Capture the cell that displays the provided text and extract its [x, y] central coordinate. 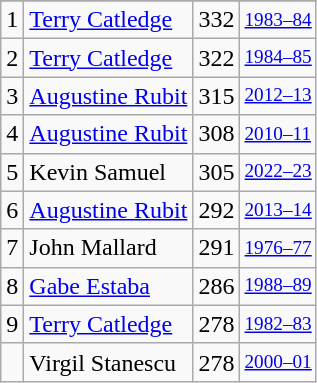
292 [216, 210]
8 [12, 286]
1 [12, 20]
2000–01 [278, 362]
322 [216, 58]
Kevin Samuel [108, 172]
6 [12, 210]
2022–23 [278, 172]
315 [216, 96]
5 [12, 172]
286 [216, 286]
4 [12, 134]
305 [216, 172]
Virgil Stanescu [108, 362]
1982–83 [278, 324]
1984–85 [278, 58]
1988–89 [278, 286]
1983–84 [278, 20]
1976–77 [278, 248]
2013–14 [278, 210]
2012–13 [278, 96]
Gabe Estaba [108, 286]
John Mallard [108, 248]
2010–11 [278, 134]
308 [216, 134]
2 [12, 58]
7 [12, 248]
291 [216, 248]
9 [12, 324]
3 [12, 96]
332 [216, 20]
